Extract the [x, y] coordinate from the center of the cell holding the provided text.  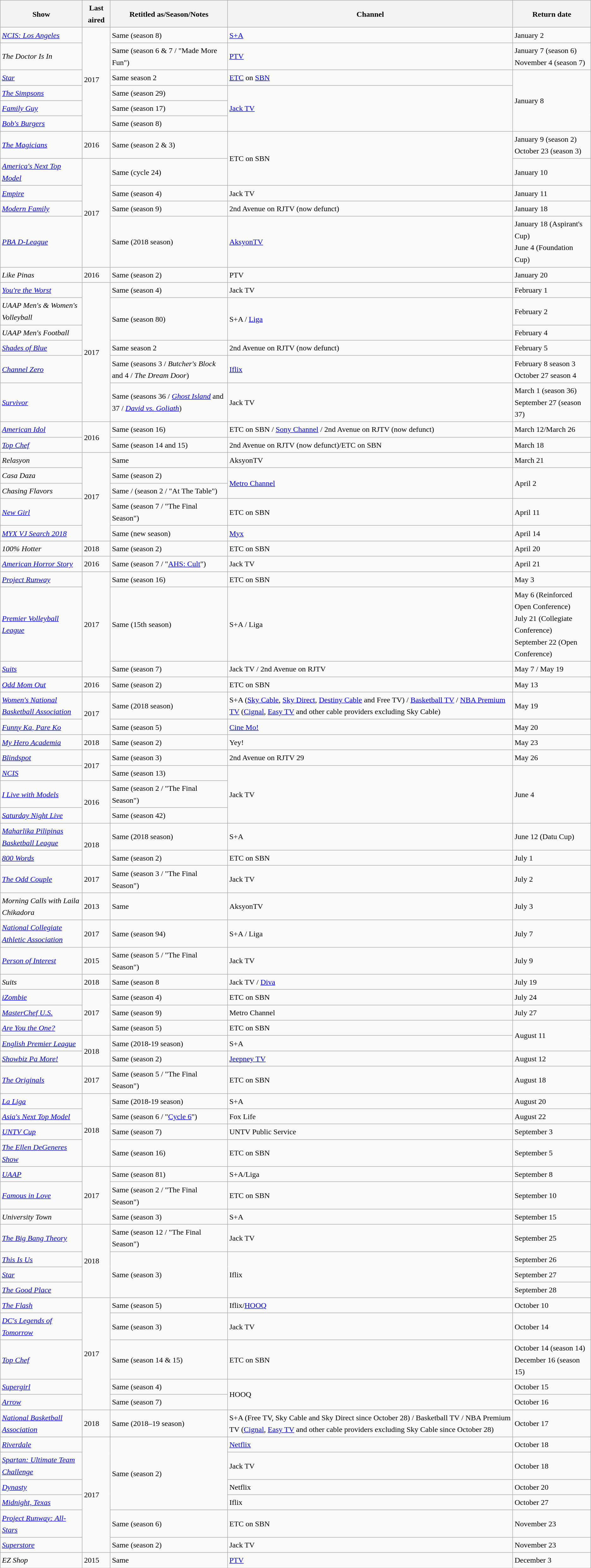
iZombie [41, 998]
Jeepney TV [370, 1059]
La Liga [41, 1101]
Same (2018–19 season) [169, 1423]
Same (new season) [169, 534]
February 8 season 3 October 27 season 4 [552, 369]
Funny Ka, Pare Ko [41, 727]
April 2 [552, 483]
Show [41, 14]
July 3 [552, 906]
Same (season 2 & 3) [169, 145]
Retitled as/Season/Notes [169, 14]
University Town [41, 1217]
February 5 [552, 348]
December 3 [552, 1560]
May 3 [552, 579]
Channel Zero [41, 369]
Survivor [41, 402]
September 26 [552, 1259]
Same / (season 2 / "At The Table") [169, 491]
You're the Worst [41, 290]
NCIS: Los Angeles [41, 35]
May 19 [552, 706]
S+A/Liga [370, 1174]
May 23 [552, 742]
Same (season 81) [169, 1174]
Same (season 94) [169, 933]
America's Next Top Model [41, 172]
Superstore [41, 1545]
Same (season 12 / "The Final Season") [169, 1238]
The Big Bang Theory [41, 1238]
This Is Us [41, 1259]
April 11 [552, 512]
UNTV Cup [41, 1132]
EZ Shop [41, 1560]
UAAP [41, 1174]
October 16 [552, 1402]
October 15 [552, 1386]
August 18 [552, 1080]
Same (season 8 [169, 982]
Project Runway [41, 579]
Midnight, Texas [41, 1503]
Jack TV / Diva [370, 982]
Blindspot [41, 758]
MasterChef U.S. [41, 1013]
DC's Legends of Tomorrow [41, 1327]
Fox Life [370, 1116]
Empire [41, 193]
Shades of Blue [41, 348]
Like Pinas [41, 275]
May 26 [552, 758]
June 4 [552, 794]
American Idol [41, 429]
Arrow [41, 1402]
Yey! [370, 742]
September 3 [552, 1132]
The Flash [41, 1305]
HOOQ [370, 1394]
Same (season 14 & 15) [169, 1360]
Same (season 7 / "The Final Season") [169, 512]
American Horror Story [41, 564]
September 27 [552, 1275]
Premier Volleyball League [41, 624]
NCIS [41, 773]
January 10 [552, 172]
July 19 [552, 982]
January 18 (Aspirant's Cup) June 4 (Foundation Cup) [552, 242]
July 27 [552, 1013]
The Magicians [41, 145]
June 12 (Datu Cup) [552, 837]
August 11 [552, 1035]
February 4 [552, 333]
Riverdale [41, 1445]
March 21 [552, 460]
October 14 (season 14) December 16 (season 15) [552, 1360]
January 11 [552, 193]
January 9 (season 2) October 23 (season 3) [552, 145]
Are You the One? [41, 1028]
Same (season 80) [169, 319]
August 20 [552, 1101]
MYX VJ Search 2018 [41, 534]
October 14 [552, 1327]
January 8 [552, 100]
My Hero Academia [41, 742]
Same (season 42) [169, 816]
Dynasty [41, 1487]
Spartan: Ultimate Team Challenge [41, 1466]
Same (season 6) [169, 1523]
Cine Mo! [370, 727]
Showbiz Pa More! [41, 1059]
Same (season 6 / "Cycle 6") [169, 1116]
Same (season 6 & 7 / "Made More Fun") [169, 56]
National Collegiate Athletic Association [41, 933]
September 15 [552, 1217]
2013 [96, 906]
2nd Avenue on RJTV 29 [370, 758]
National Basketball Association [41, 1423]
Same (15th season) [169, 624]
English Premier League [41, 1043]
Bob's Burgers [41, 124]
July 1 [552, 858]
Relasyon [41, 460]
Supergirl [41, 1386]
Jack TV / 2nd Avenue on RJTV [370, 669]
October 17 [552, 1423]
April 14 [552, 534]
Same (season 3 / "The Final Season") [169, 879]
Family Guy [41, 109]
UAAP Men's & Women's Volleyball [41, 311]
Same (seasons 3 / Butcher's Block and 4 / The Dream Door) [169, 369]
Same (season 29) [169, 93]
April 20 [552, 549]
2nd Avenue on RJTV (now defunct)/ETC on SBN [370, 444]
May 20 [552, 727]
March 12/March 26 [552, 429]
Same (season 17) [169, 109]
September 5 [552, 1153]
UAAP Men's Football [41, 333]
800 Words [41, 858]
The Originals [41, 1080]
October 10 [552, 1305]
September 25 [552, 1238]
The Ellen DeGeneres Show [41, 1153]
Iflix/HOOQ [370, 1305]
July 2 [552, 879]
Maharlika Pilipinas Basketball League [41, 837]
September 28 [552, 1290]
The Doctor Is In [41, 56]
Modern Family [41, 208]
May 7 / May 19 [552, 669]
Return date [552, 14]
The Good Place [41, 1290]
February 1 [552, 290]
I Live with Models [41, 794]
ETC on SBN / Sony Channel / 2nd Avenue on RJTV (now defunct) [370, 429]
Project Runway: All-Stars [41, 1523]
August 12 [552, 1059]
March 18 [552, 444]
Same (season 7 / "AHS: Cult") [169, 564]
Last aired [96, 14]
July 24 [552, 998]
January 18 [552, 208]
Morning Calls with Laila Chikadora [41, 906]
October 20 [552, 1487]
Same (season 13) [169, 773]
March 1 (season 36) September 27 (season 37) [552, 402]
Chasing Flavors [41, 491]
The Odd Couple [41, 879]
The Simpsons [41, 93]
January 20 [552, 275]
Women's National Basketball Association [41, 706]
August 22 [552, 1116]
January 7 (season 6) November 4 (season 7) [552, 56]
Same (seasons 36 / Ghost Island and 37 / David vs. Goliath) [169, 402]
New Girl [41, 512]
Same (cycle 24) [169, 172]
May 13 [552, 684]
Asia's Next Top Model [41, 1116]
May 6 (Reinforced Open Conference) July 21 (Collegiate Conference) September 22 (Open Conference) [552, 624]
Saturday Night Live [41, 816]
Odd Mom Out [41, 684]
UNTV Public Service [370, 1132]
100% Hotter [41, 549]
October 27 [552, 1503]
Famous in Love [41, 1195]
July 7 [552, 933]
September 10 [552, 1195]
April 21 [552, 564]
Person of Interest [41, 961]
July 9 [552, 961]
Channel [370, 14]
PBA D-League [41, 242]
February 2 [552, 311]
January 2 [552, 35]
September 8 [552, 1174]
Same (season 14 and 15) [169, 444]
Casa Daza [41, 475]
Myx [370, 534]
